Pinpoint the cell where the given text exists, returning its [x, y] midpoint coordinate. 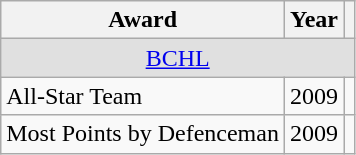
Award [143, 20]
Year [314, 20]
All-Star Team [143, 96]
Most Points by Defenceman [143, 134]
BCHL [178, 58]
